Locate the cell with the specified text and output its (x, y) center coordinate. 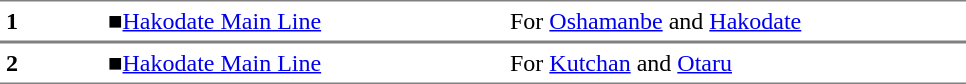
For Oshamanbe and Hakodate (735, 21)
2 (51, 63)
1 (51, 21)
For Kutchan and Otaru (735, 63)
